Find where the given text appears and provide that cell's center as [X, Y] coordinate. 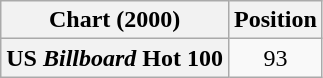
Position [276, 20]
US Billboard Hot 100 [115, 58]
93 [276, 58]
Chart (2000) [115, 20]
